Find where the given text appears and provide that cell's center as [x, y] coordinate. 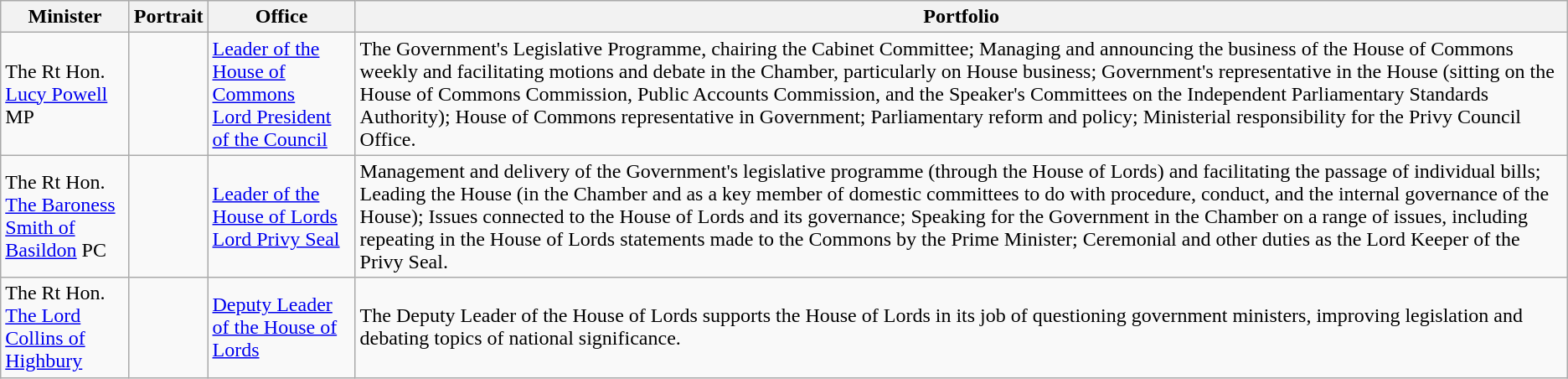
The Rt Hon. The Baroness Smith of Basildon PC [65, 216]
Deputy Leader of the House of Lords [281, 327]
Portrait [168, 17]
Portfolio [962, 17]
Leader of the House of Lords Lord Privy Seal [281, 216]
Minister [65, 17]
The Rt Hon. Lucy Powell MP [65, 94]
The Rt Hon. The Lord Collins of Highbury [65, 327]
Office [281, 17]
Leader of the House of Commons Lord President of the Council [281, 94]
